Extract the (x, y) coordinate from the center of the cell holding the provided text.  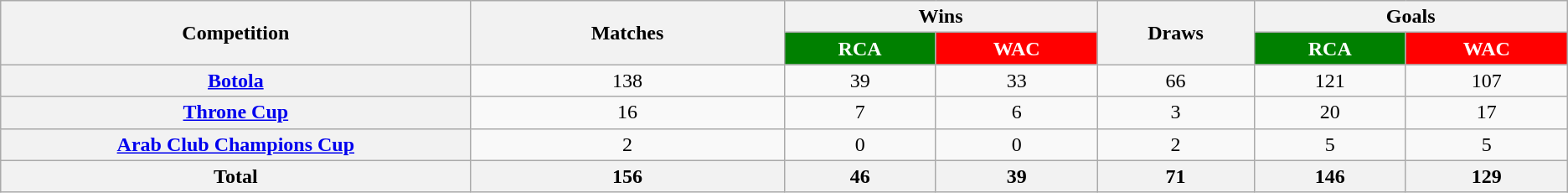
46 (859, 176)
66 (1176, 81)
Wins (941, 17)
20 (1330, 112)
Total (236, 176)
156 (627, 176)
107 (1486, 81)
129 (1486, 176)
Botola (236, 81)
33 (1017, 81)
Matches (627, 33)
3 (1176, 112)
Competition (236, 33)
16 (627, 112)
138 (627, 81)
6 (1017, 112)
Throne Cup (236, 112)
Draws (1176, 33)
71 (1176, 176)
7 (859, 112)
121 (1330, 81)
146 (1330, 176)
Goals (1411, 17)
17 (1486, 112)
Arab Club Champions Cup (236, 144)
